Pinpoint the cell where the given text exists, returning its [x, y] midpoint coordinate. 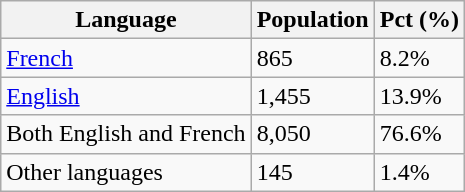
865 [312, 58]
145 [312, 172]
13.9% [419, 96]
Language [126, 20]
8,050 [312, 134]
76.6% [419, 134]
1.4% [419, 172]
Population [312, 20]
Other languages [126, 172]
1,455 [312, 96]
Pct (%) [419, 20]
French [126, 58]
Both English and French [126, 134]
8.2% [419, 58]
English [126, 96]
